Capture the cell that displays the provided text and extract its [x, y] central coordinate. 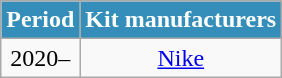
Period [40, 20]
2020– [40, 58]
Kit manufacturers [181, 20]
Nike [181, 58]
